Extract the [X, Y] coordinate from the center of the cell holding the provided text.  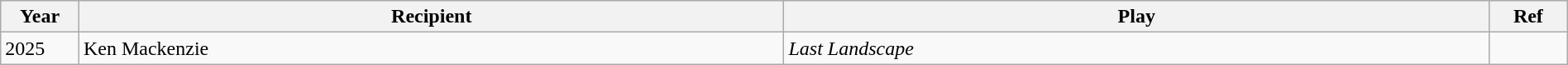
Ken Mackenzie [432, 48]
Recipient [432, 17]
Ref [1528, 17]
Last Landscape [1136, 48]
2025 [40, 48]
Play [1136, 17]
Year [40, 17]
